Output the (x, y) coordinate of the center of the cell containing the given text.  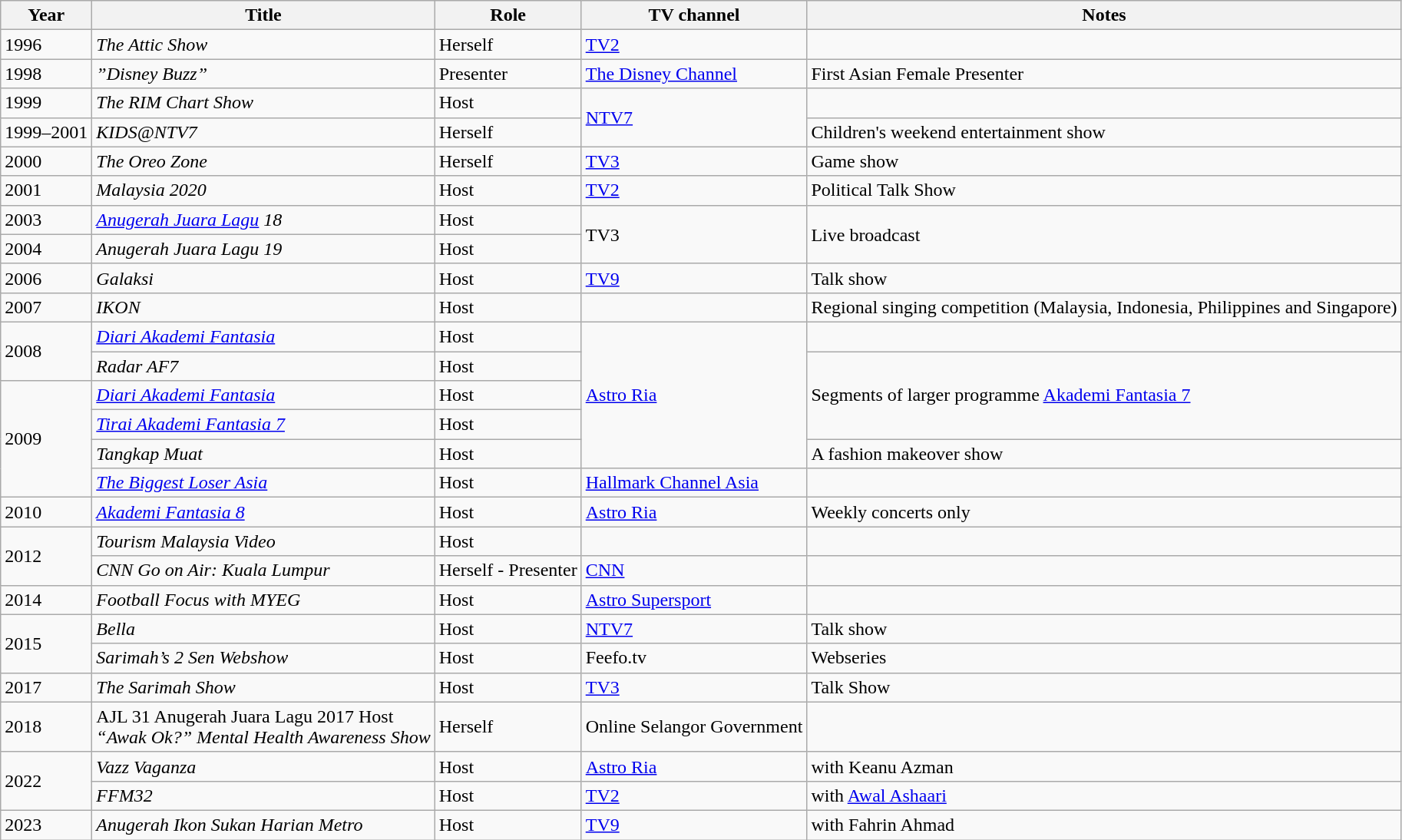
The Biggest Loser Asia (263, 483)
Year (46, 15)
Galaksi (263, 278)
1996 (46, 45)
The Sarimah Show (263, 687)
2023 (46, 825)
The RIM Chart Show (263, 103)
Live broadcast (1104, 234)
Children's weekend entertainment show (1104, 132)
”Disney Buzz” (263, 74)
Radar AF7 (263, 366)
Football Focus with MYEG (263, 600)
Herself - Presenter (508, 570)
2015 (46, 643)
with Awal Ashaari (1104, 795)
1999–2001 (46, 132)
Notes (1104, 15)
2022 (46, 781)
2009 (46, 439)
Akademi Fantasia 8 (263, 512)
Presenter (508, 74)
2003 (46, 220)
Game show (1104, 161)
Weekly concerts only (1104, 512)
Role (508, 15)
Vazz Vaganza (263, 766)
Online Selangor Government (694, 726)
2018 (46, 726)
CNN Go on Air: Kuala Lumpur (263, 570)
Malaysia 2020 (263, 190)
Sarimah’s 2 Sen Webshow (263, 658)
Astro Supersport (694, 600)
Webseries (1104, 658)
2017 (46, 687)
The Attic Show (263, 45)
CNN (694, 570)
with Keanu Azman (1104, 766)
2001 (46, 190)
Tourism Malaysia Video (263, 541)
Tirai Akademi Fantasia 7 (263, 425)
Tangkap Muat (263, 454)
KIDS@NTV7 (263, 132)
Political Talk Show (1104, 190)
Regional singing competition (Malaysia, Indonesia, Philippines and Singapore) (1104, 307)
1998 (46, 74)
2007 (46, 307)
IKON (263, 307)
Anugerah Juara Lagu 19 (263, 249)
Anugerah Juara Lagu 18 (263, 220)
1999 (46, 103)
The Disney Channel (694, 74)
Bella (263, 629)
TV channel (694, 15)
2010 (46, 512)
2006 (46, 278)
2000 (46, 161)
Title (263, 15)
2004 (46, 249)
2012 (46, 556)
A fashion makeover show (1104, 454)
FFM32 (263, 795)
Hallmark Channel Asia (694, 483)
Talk Show (1104, 687)
Feefo.tv (694, 658)
2008 (46, 351)
Segments of larger programme Akademi Fantasia 7 (1104, 395)
2014 (46, 600)
AJL 31 Anugerah Juara Lagu 2017 Host“Awak Ok?” Mental Health Awareness Show (263, 726)
The Oreo Zone (263, 161)
First Asian Female Presenter (1104, 74)
Anugerah Ikon Sukan Harian Metro (263, 825)
with Fahrin Ahmad (1104, 825)
